Detect which cell encompasses the target text, then output its [x, y] center coordinate. 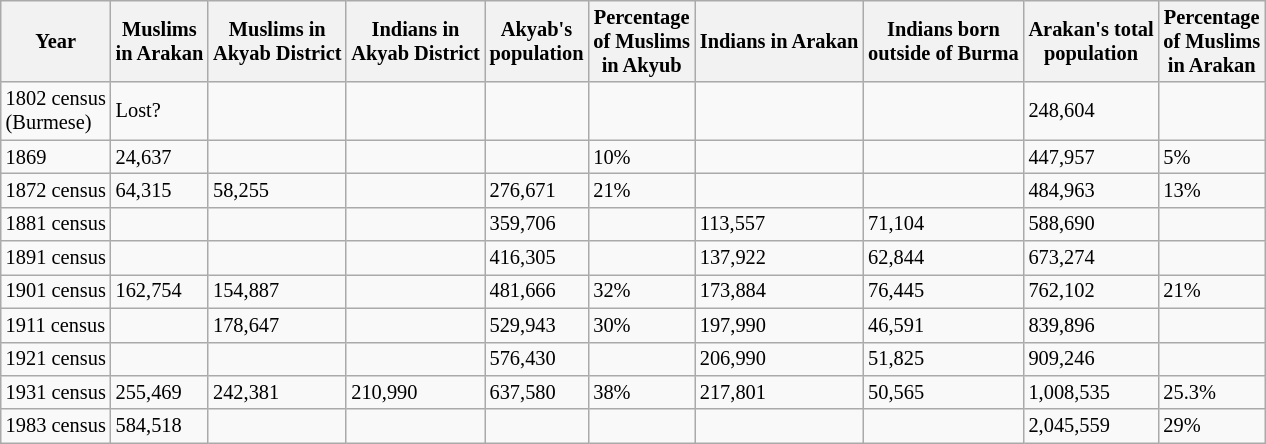
Percentageof Muslimsin Akyub [642, 41]
673,274 [1092, 258]
Year [56, 41]
416,305 [537, 258]
64,315 [160, 190]
1,008,535 [1092, 392]
38% [642, 392]
447,957 [1092, 157]
162,754 [160, 291]
178,647 [277, 325]
13% [1212, 190]
2,045,559 [1092, 426]
Lost? [160, 111]
276,671 [537, 190]
1872 census [56, 190]
206,990 [779, 359]
24,637 [160, 157]
1802 census(Burmese) [56, 111]
10% [642, 157]
1869 [56, 157]
113,557 [779, 224]
62,844 [943, 258]
210,990 [415, 392]
51,825 [943, 359]
30% [642, 325]
484,963 [1092, 190]
50,565 [943, 392]
173,884 [779, 291]
1931 census [56, 392]
1891 census [56, 258]
58,255 [277, 190]
762,102 [1092, 291]
Percentageof Muslimsin Arakan [1212, 41]
529,943 [537, 325]
909,246 [1092, 359]
Akyab'spopulation [537, 41]
46,591 [943, 325]
137,922 [779, 258]
637,580 [537, 392]
584,518 [160, 426]
197,990 [779, 325]
5% [1212, 157]
255,469 [160, 392]
Muslims inAkyab District [277, 41]
Indians inAkyab District [415, 41]
839,896 [1092, 325]
588,690 [1092, 224]
154,887 [277, 291]
25.3% [1212, 392]
248,604 [1092, 111]
76,445 [943, 291]
71,104 [943, 224]
242,381 [277, 392]
Indians bornoutside of Burma [943, 41]
217,801 [779, 392]
1921 census [56, 359]
1901 census [56, 291]
32% [642, 291]
1911 census [56, 325]
29% [1212, 426]
1983 census [56, 426]
1881 census [56, 224]
Muslimsin Arakan [160, 41]
Indians in Arakan [779, 41]
576,430 [537, 359]
481,666 [537, 291]
359,706 [537, 224]
Arakan's totalpopulation [1092, 41]
